Output the (x, y) coordinate of the center of the cell containing the given text.  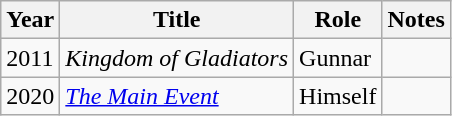
Kingdom of Gladiators (177, 58)
Himself (338, 96)
2011 (30, 58)
Year (30, 20)
Role (338, 20)
Gunnar (338, 58)
Notes (416, 20)
Title (177, 20)
2020 (30, 96)
The Main Event (177, 96)
